Pinpoint the cell where the given text exists, returning its (X, Y) midpoint coordinate. 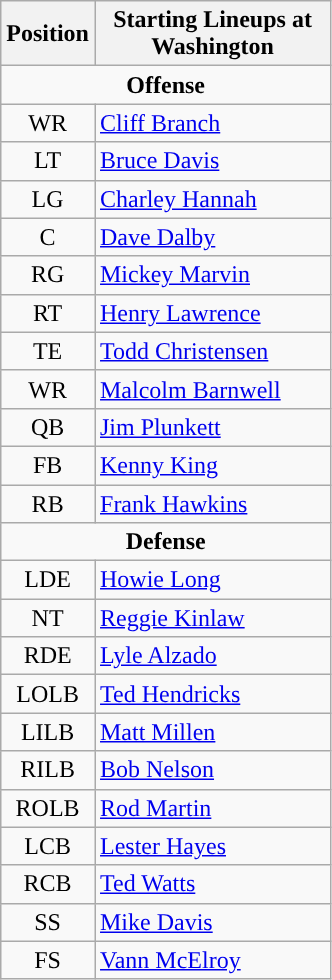
Todd Christensen (212, 351)
SS (48, 922)
ROLB (48, 808)
LDE (48, 580)
Bob Nelson (212, 770)
Dave Dalby (212, 237)
Reggie Kinlaw (212, 618)
LG (48, 199)
Position (48, 34)
Malcolm Barnwell (212, 389)
RT (48, 313)
QB (48, 427)
Mickey Marvin (212, 275)
TE (48, 351)
Offense (166, 85)
Lester Hayes (212, 846)
Kenny King (212, 465)
Rod Martin (212, 808)
Charley Hannah (212, 199)
RDE (48, 656)
Mike Davis (212, 922)
Ted Watts (212, 884)
Bruce Davis (212, 161)
RILB (48, 770)
Vann McElroy (212, 960)
RCB (48, 884)
LOLB (48, 694)
FB (48, 465)
FS (48, 960)
Henry Lawrence (212, 313)
Jim Plunkett (212, 427)
LILB (48, 732)
C (48, 237)
Defense (166, 542)
RG (48, 275)
NT (48, 618)
Matt Millen (212, 732)
RB (48, 503)
Howie Long (212, 580)
LCB (48, 846)
Frank Hawkins (212, 503)
Ted Hendricks (212, 694)
Starting Lineups at Washington (212, 34)
LT (48, 161)
Lyle Alzado (212, 656)
Cliff Branch (212, 123)
